Pinpoint the cell where the given text exists, returning its [X, Y] midpoint coordinate. 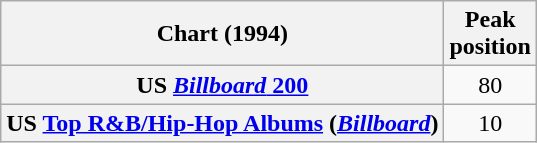
10 [490, 123]
US Billboard 200 [222, 85]
Peakposition [490, 34]
US Top R&B/Hip-Hop Albums (Billboard) [222, 123]
Chart (1994) [222, 34]
80 [490, 85]
